Find where the given text appears and provide that cell's center as (x, y) coordinate. 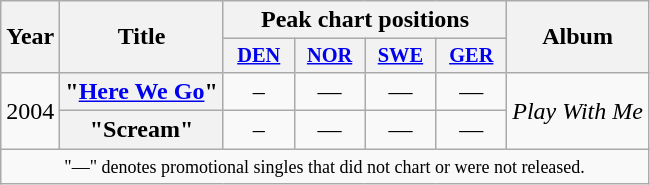
DEN (258, 56)
"Here We Go" (142, 91)
"Scream" (142, 130)
Play With Me (578, 110)
Title (142, 37)
Peak chart positions (364, 20)
NOR (330, 56)
2004 (30, 110)
SWE (400, 56)
"—" denotes promotional singles that did not chart or were not released. (325, 167)
GER (472, 56)
Album (578, 37)
Year (30, 37)
